Output the [x, y] coordinate of the center of the cell containing the given text.  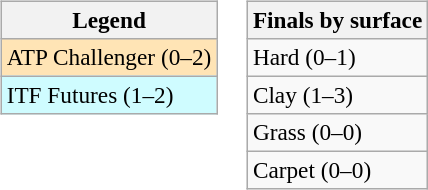
Hard (0–1) [337, 57]
Carpet (0–0) [337, 171]
Grass (0–0) [337, 133]
ATP Challenger (0–2) [108, 57]
Finals by surface [337, 20]
ITF Futures (1–2) [108, 95]
Clay (1–3) [337, 95]
Legend [108, 20]
